Determine the (X, Y) coordinate at the center of the cell enclosing the given text.  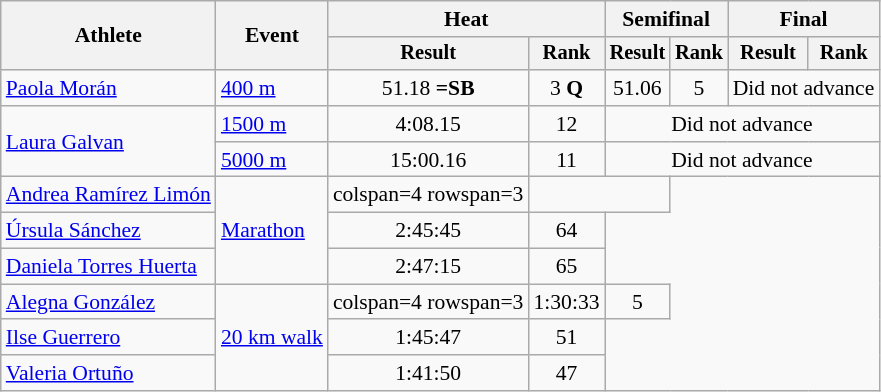
Final (804, 19)
Heat (466, 19)
2:45:45 (428, 231)
Daniela Torres Huerta (108, 267)
51.06 (638, 88)
Valeria Ortuño (108, 373)
5000 m (272, 160)
4:08.15 (428, 124)
1:41:50 (428, 373)
51 (566, 338)
1500 m (272, 124)
2:47:15 (428, 267)
Úrsula Sánchez (108, 231)
47 (566, 373)
15:00.16 (428, 160)
11 (566, 160)
Laura Galvan (108, 142)
64 (566, 231)
51.18 =SB (428, 88)
Ilse Guerrero (108, 338)
65 (566, 267)
20 km walk (272, 338)
1:30:33 (566, 302)
400 m (272, 88)
Semifinal (666, 19)
3 Q (566, 88)
12 (566, 124)
Athlete (108, 36)
Alegna González (108, 302)
Event (272, 36)
Marathon (272, 230)
Andrea Ramírez Limón (108, 195)
1:45:47 (428, 338)
Paola Morán (108, 88)
